Find where the given text appears and provide that cell's center as [x, y] coordinate. 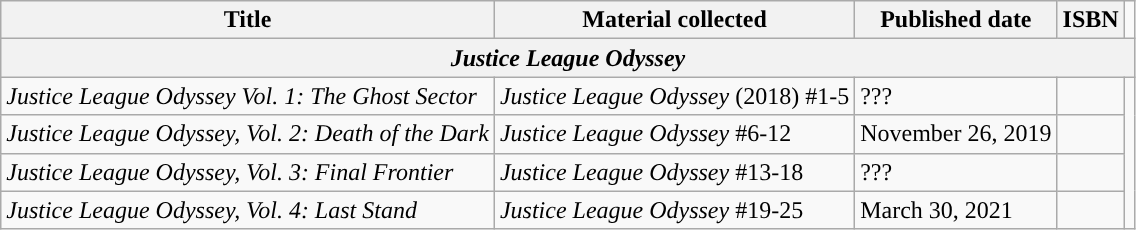
Title [248, 20]
Justice League Odyssey [568, 58]
Justice League Odyssey #6-12 [674, 134]
Material collected [674, 20]
Justice League Odyssey #13-18 [674, 172]
Published date [956, 20]
November 26, 2019 [956, 134]
ISBN [1090, 20]
March 30, 2021 [956, 210]
Justice League Odyssey #19-25 [674, 210]
Justice League Odyssey, Vol. 2: Death of the Dark [248, 134]
Justice League Odyssey (2018) #1-5 [674, 96]
Justice League Odyssey, Vol. 3: Final Frontier [248, 172]
Justice League Odyssey Vol. 1: The Ghost Sector [248, 96]
Justice League Odyssey, Vol. 4: Last Stand [248, 210]
